From the cell containing the given text, extract its center point as [X, Y] coordinate. 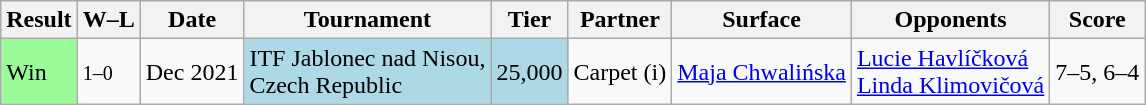
Date [192, 20]
W–L [108, 20]
Tournament [368, 20]
Result [39, 20]
Opponents [950, 20]
Win [39, 72]
Lucie Havlíčková Linda Klimovičová [950, 72]
1–0 [108, 72]
Carpet (i) [620, 72]
Tier [530, 20]
Score [1098, 20]
Surface [762, 20]
7–5, 6–4 [1098, 72]
Partner [620, 20]
Dec 2021 [192, 72]
25,000 [530, 72]
ITF Jablonec nad Nisou, Czech Republic [368, 72]
Maja Chwalińska [762, 72]
